Return the (x, y) coordinate for the center point of the cell that contains the specified text.  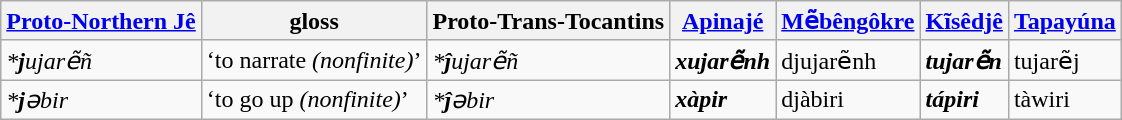
‘to go up (nonfinite)’ (314, 100)
‘to narrate (nonfinite)’ (314, 60)
tàwiri (1064, 100)
Tapayúna (1064, 21)
Apinajé (723, 21)
*ĵəbir (548, 100)
djàbiri (848, 100)
xujarẽnh (723, 60)
djujarẽnh (848, 60)
Mẽbêngôkre (848, 21)
*ĵujarẽñ (548, 60)
Proto-Trans-Tocantins (548, 21)
*jujarẽñ (102, 60)
*jəbir (102, 100)
Kĩsêdjê (964, 21)
tápiri (964, 100)
gloss (314, 21)
Proto-Northern Jê (102, 21)
tujarẽn (964, 60)
xàpir (723, 100)
tujarẽj (1064, 60)
